Find where the given text appears and provide that cell's center as (x, y) coordinate. 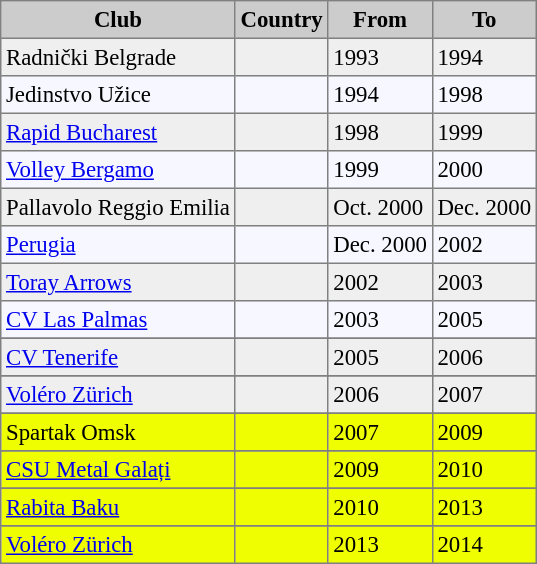
From (380, 20)
CV Tenerife (118, 357)
Volley Bergamo (118, 170)
CSU Metal Galați (118, 470)
2000 (484, 170)
Radnički Belgrade (118, 57)
Oct. 2000 (380, 207)
To (484, 20)
Toray Arrows (118, 282)
CV Las Palmas (118, 320)
Pallavolo Reggio Emilia (118, 207)
Club (118, 20)
Spartak Omsk (118, 432)
Rabita Baku (118, 507)
Perugia (118, 245)
Rapid Bucharest (118, 132)
Jedinstvo Užice (118, 95)
Country (282, 20)
1993 (380, 57)
2014 (484, 545)
